Search for the cell housing the specified text and yield its (x, y) center coordinate. 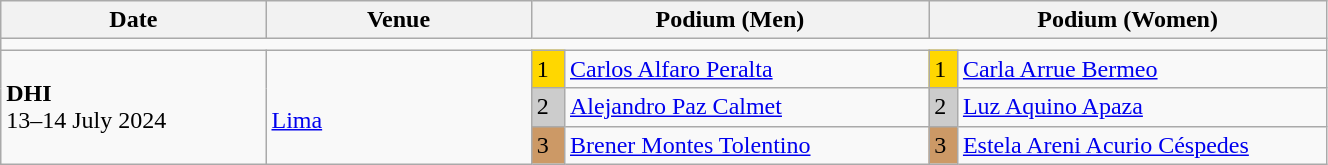
Alejandro Paz Calmet (746, 107)
Podium (Women) (1128, 20)
Brener Montes Tolentino (746, 145)
Venue (398, 20)
Lima (398, 107)
Estela Areni Acurio Céspedes (1142, 145)
DHI 13–14 July 2024 (134, 107)
Podium (Men) (730, 20)
Carlos Alfaro Peralta (746, 69)
Luz Aquino Apaza (1142, 107)
Carla Arrue Bermeo (1142, 69)
Date (134, 20)
